Return (x, y) of the center of cell containing provided text 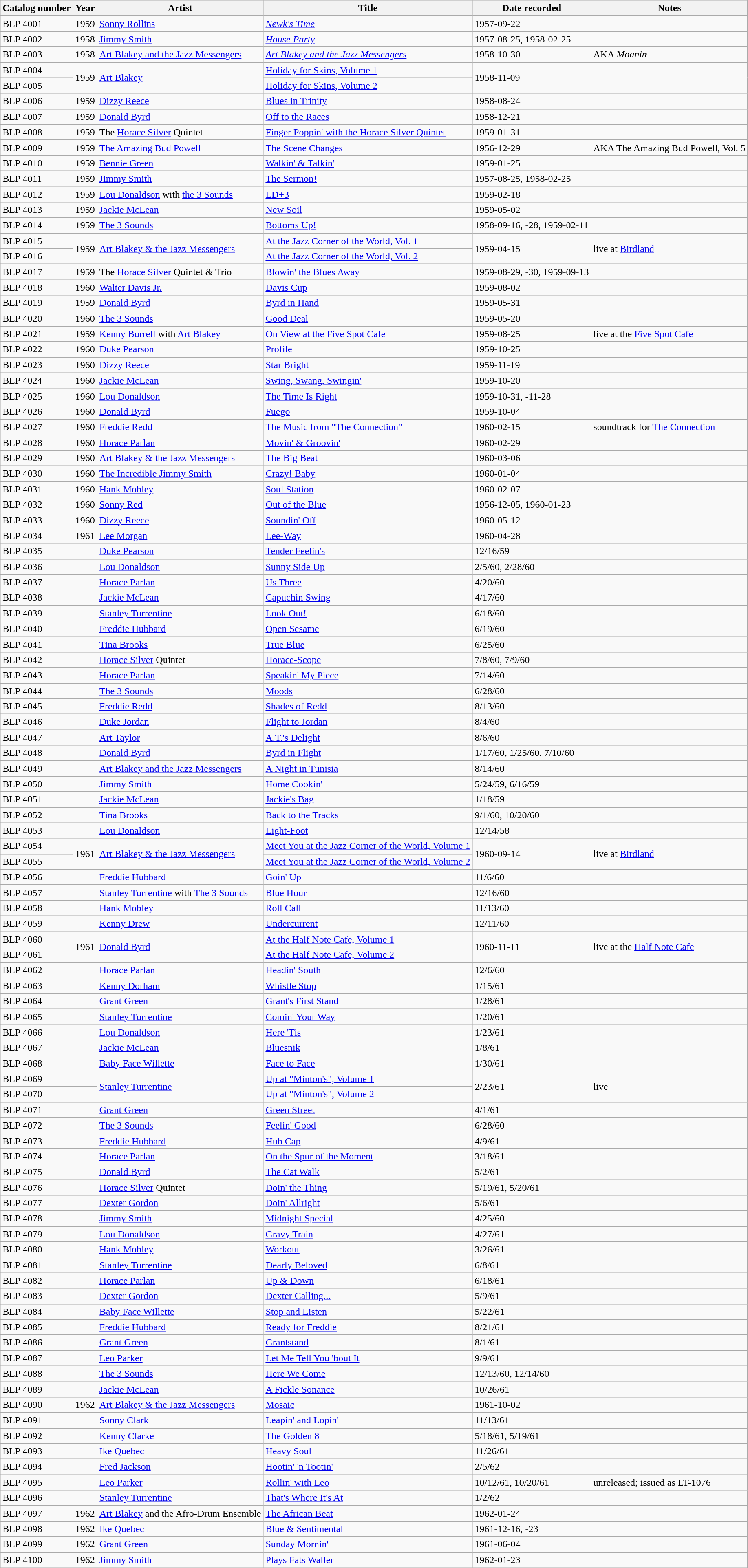
Blue & Sentimental (368, 1529)
5/22/61 (532, 1312)
Hootin' 'n Tootin' (368, 1467)
1960-05-12 (532, 520)
BLP 4047 (37, 738)
Off to the Races (368, 117)
1/20/61 (532, 1017)
10/26/61 (532, 1389)
BLP 4095 (37, 1482)
BLP 4003 (37, 55)
Kenny Drew (180, 923)
Art Blakey (180, 78)
1959-10-20 (532, 380)
Hub Cap (368, 1141)
Face to Face (368, 1063)
BLP 4044 (37, 691)
Headin' South (368, 970)
Gravy Train (368, 1234)
AKA Moanin (669, 55)
1959-10-25 (532, 349)
live at the Five Spot Café (669, 334)
BLP 4043 (37, 675)
Capuchin Swing (368, 598)
1961-06-04 (532, 1544)
The Big Beat (368, 458)
BLP 4068 (37, 1063)
4/20/60 (532, 582)
11/26/61 (532, 1451)
Here 'Tis (368, 1032)
BLP 4084 (37, 1312)
1957-09-22 (532, 24)
Rollin' with Leo (368, 1482)
Art Taylor (180, 738)
Fuego (368, 411)
6/8/61 (532, 1265)
Comin' Your Way (368, 1017)
Stanley Turrentine with The 3 Sounds (180, 892)
1958-10-30 (532, 55)
Profile (368, 349)
1960-02-29 (532, 442)
BLP 4039 (37, 613)
3/18/61 (532, 1156)
BLP 4076 (37, 1188)
Leapin' and Lopin' (368, 1420)
1960-04-28 (532, 536)
12/11/60 (532, 923)
Mosaic (368, 1405)
Back to the Tracks (368, 815)
Blue Hour (368, 892)
Whistle Stop (368, 986)
Jackie's Bag (368, 799)
The Horace Silver Quintet (180, 132)
BLP 4075 (37, 1172)
12/16/60 (532, 892)
Stop and Listen (368, 1312)
BLP 4067 (37, 1048)
1959-04-15 (532, 249)
BLP 4051 (37, 799)
Meet You at the Jazz Corner of the World, Volume 1 (368, 846)
12/14/58 (532, 830)
BLP 4019 (37, 303)
BLP 4010 (37, 163)
1/8/61 (532, 1048)
1959-05-20 (532, 318)
Here We Come (368, 1374)
On View at the Five Spot Cafe (368, 334)
The Golden 8 (368, 1435)
5/19/61, 5/20/61 (532, 1188)
Grantstand (368, 1343)
1959-10-04 (532, 411)
1962-01-23 (532, 1560)
8/21/61 (532, 1327)
BLP 4040 (37, 629)
1962-01-24 (532, 1513)
Holiday for Skins, Volume 1 (368, 70)
1/17/60, 1/25/60, 7/10/60 (532, 753)
BLP 4060 (37, 939)
12/13/60, 12/14/60 (532, 1374)
BLP 4036 (37, 567)
BLP 4079 (37, 1234)
1959-05-31 (532, 303)
Notes (669, 8)
BLP 4078 (37, 1219)
1960-11-11 (532, 947)
Look Out! (368, 613)
Doin' Allright (368, 1203)
1960-02-07 (532, 489)
BLP 4099 (37, 1544)
A.T.'s Delight (368, 738)
BLP 4013 (37, 210)
Duke Jordan (180, 722)
8/4/60 (532, 722)
BLP 4023 (37, 365)
soundtrack for The Connection (669, 427)
BLP 4092 (37, 1435)
5/18/61, 5/19/61 (532, 1435)
BLP 4035 (37, 551)
Meet You at the Jazz Corner of the World, Volume 2 (368, 861)
5/9/61 (532, 1296)
BLP 4088 (37, 1374)
BLP 4008 (37, 132)
1959-08-29, -30, 1959-09-13 (532, 272)
Title (368, 8)
1960-01-04 (532, 474)
Dearly Beloved (368, 1265)
1959-11-19 (532, 365)
Kenny Burrell with Art Blakey (180, 334)
At the Half Note Cafe, Volume 1 (368, 939)
live (669, 1087)
1961-12-16, -23 (532, 1529)
1/23/61 (532, 1032)
BLP 4090 (37, 1405)
Date recorded (532, 8)
BLP 4020 (37, 318)
On the Spur of the Moment (368, 1156)
12/6/60 (532, 970)
BLP 4055 (37, 861)
Up at "Minton's", Volume 2 (368, 1094)
BLP 4080 (37, 1250)
Crazy! Baby (368, 474)
Light-Foot (368, 830)
BLP 4028 (37, 442)
11/13/61 (532, 1420)
4/1/61 (532, 1110)
1960-09-14 (532, 854)
The Music from "The Connection" (368, 427)
3/26/61 (532, 1250)
BLP 4021 (37, 334)
Fred Jackson (180, 1467)
At the Jazz Corner of the World, Vol. 2 (368, 256)
The Time Is Right (368, 396)
BLP 4015 (37, 241)
Flight to Jordan (368, 722)
True Blue (368, 644)
Year (85, 8)
BLP 4065 (37, 1017)
Kenny Clarke (180, 1435)
BLP 4098 (37, 1529)
Bluesnik (368, 1048)
The Incredible Jimmy Smith (180, 474)
4/17/60 (532, 598)
BLP 4073 (37, 1141)
BLP 4086 (37, 1343)
9/1/60, 10/20/60 (532, 815)
Good Deal (368, 318)
Holiday for Skins, Volume 2 (368, 86)
BLP 4069 (37, 1079)
New Soil (368, 210)
BLP 4012 (37, 194)
BLP 4062 (37, 970)
1959-01-31 (532, 132)
BLP 4100 (37, 1560)
8/13/60 (532, 707)
The Amazing Bud Powell (180, 148)
BLP 4002 (37, 39)
Speakin' My Piece (368, 675)
BLP 4038 (37, 598)
1959-08-25 (532, 334)
1/15/61 (532, 986)
Movin' & Groovin' (368, 442)
BLP 4018 (37, 287)
Open Sesame (368, 629)
BLP 4074 (37, 1156)
1959-01-25 (532, 163)
6/18/61 (532, 1281)
BLP 4009 (37, 148)
Dexter Calling... (368, 1296)
BLP 4063 (37, 986)
BLP 4091 (37, 1420)
That's Where It's At (368, 1498)
At the Jazz Corner of the World, Vol. 1 (368, 241)
BLP 4072 (37, 1125)
BLP 4050 (37, 784)
BLP 4016 (37, 256)
1/30/61 (532, 1063)
BLP 4071 (37, 1110)
8/1/61 (532, 1343)
Sonny Red (180, 505)
Lou Donaldson with the 3 Sounds (180, 194)
BLP 4005 (37, 86)
Moods (368, 691)
12/16/59 (532, 551)
Davis Cup (368, 287)
Plays Fats Waller (368, 1560)
live at the Half Note Cafe (669, 947)
BLP 4059 (37, 923)
1956-12-29 (532, 148)
Walter Davis Jr. (180, 287)
1959-10-31, -11-28 (532, 396)
BLP 4053 (37, 830)
Ready for Freddie (368, 1327)
8/6/60 (532, 738)
1959-02-18 (532, 194)
Bennie Green (180, 163)
BLP 4052 (37, 815)
Grant's First Stand (368, 1001)
BLP 4037 (37, 582)
BLP 4031 (37, 489)
unreleased; issued as LT-1076 (669, 1482)
BLP 4049 (37, 769)
BLP 4027 (37, 427)
BLP 4057 (37, 892)
Lee Morgan (180, 536)
5/6/61 (532, 1203)
BLP 4014 (37, 225)
1956-12-05, 1960-01-23 (532, 505)
1/18/59 (532, 799)
Art Blakey and the Afro-Drum Ensemble (180, 1513)
6/18/60 (532, 613)
1960-02-15 (532, 427)
BLP 4048 (37, 753)
BLP 4064 (37, 1001)
Out of the Blue (368, 505)
1959-08-02 (532, 287)
Kenny Dorham (180, 986)
Lee-Way (368, 536)
BLP 4045 (37, 707)
The African Beat (368, 1513)
BLP 4011 (37, 179)
4/9/61 (532, 1141)
BLP 4022 (37, 349)
LD+3 (368, 194)
11/6/60 (532, 877)
Blues in Trinity (368, 101)
Sunny Side Up (368, 567)
Artist (180, 8)
7/8/60, 7/9/60 (532, 660)
Soul Station (368, 489)
Green Street (368, 1110)
BLP 4006 (37, 101)
1/2/62 (532, 1498)
Shades of Redd (368, 707)
1958-12-21 (532, 117)
At the Half Note Cafe, Volume 2 (368, 955)
Roll Call (368, 908)
BLP 4096 (37, 1498)
11/13/60 (532, 908)
Byrd in Hand (368, 303)
BLP 4081 (37, 1265)
6/19/60 (532, 629)
1/28/61 (532, 1001)
Bottoms Up! (368, 225)
The Cat Walk (368, 1172)
BLP 4042 (37, 660)
BLP 4033 (37, 520)
BLP 4030 (37, 474)
Sunday Mornin' (368, 1544)
AKA The Amazing Bud Powell, Vol. 5 (669, 148)
BLP 4046 (37, 722)
Swing, Swang, Swingin' (368, 380)
Feelin' Good (368, 1125)
2/23/61 (532, 1087)
BLP 4034 (37, 536)
2/5/62 (532, 1467)
BLP 4066 (37, 1032)
BLP 4097 (37, 1513)
Soundin' Off (368, 520)
9/9/61 (532, 1358)
BLP 4041 (37, 644)
Workout (368, 1250)
10/12/61, 10/20/61 (532, 1482)
BLP 4025 (37, 396)
Up & Down (368, 1281)
1958-11-09 (532, 78)
BLP 4017 (37, 272)
BLP 4082 (37, 1281)
Sonny Rollins (180, 24)
A Fickle Sonance (368, 1389)
1958-08-24 (532, 101)
6/25/60 (532, 644)
Heavy Soul (368, 1451)
The Horace Silver Quintet & Trio (180, 272)
Up at "Minton's", Volume 1 (368, 1079)
BLP 4085 (37, 1327)
1961-10-02 (532, 1405)
1959-05-02 (532, 210)
5/24/59, 6/16/59 (532, 784)
Blowin' the Blues Away (368, 272)
8/14/60 (532, 769)
BLP 4058 (37, 908)
BLP 4001 (37, 24)
Home Cookin' (368, 784)
Star Bright (368, 365)
Walkin' & Talkin' (368, 163)
Goin' Up (368, 877)
BLP 4093 (37, 1451)
BLP 4024 (37, 380)
Tender Feelin's (368, 551)
Let Me Tell You 'bout It (368, 1358)
Doin' the Thing (368, 1188)
Byrd in Flight (368, 753)
Horace-Scope (368, 660)
7/14/60 (532, 675)
House Party (368, 39)
Undercurrent (368, 923)
BLP 4007 (37, 117)
1958-09-16, -28, 1959-02-11 (532, 225)
4/27/61 (532, 1234)
Midnight Special (368, 1219)
BLP 4026 (37, 411)
BLP 4094 (37, 1467)
BLP 4089 (37, 1389)
BLP 4029 (37, 458)
BLP 4070 (37, 1094)
2/5/60, 2/28/60 (532, 567)
BLP 4004 (37, 70)
A Night in Tunisia (368, 769)
Newk's Time (368, 24)
BLP 4032 (37, 505)
BLP 4056 (37, 877)
BLP 4087 (37, 1358)
BLP 4054 (37, 846)
Us Three (368, 582)
Sonny Clark (180, 1420)
Catalog number (37, 8)
The Scene Changes (368, 148)
4/25/60 (532, 1219)
1960-03-06 (532, 458)
5/2/61 (532, 1172)
BLP 4061 (37, 955)
BLP 4077 (37, 1203)
The Sermon! (368, 179)
Finger Poppin' with the Horace Silver Quintet (368, 132)
BLP 4083 (37, 1296)
